For the text-containing cell, return its midpoint in [x, y] coordinate format. 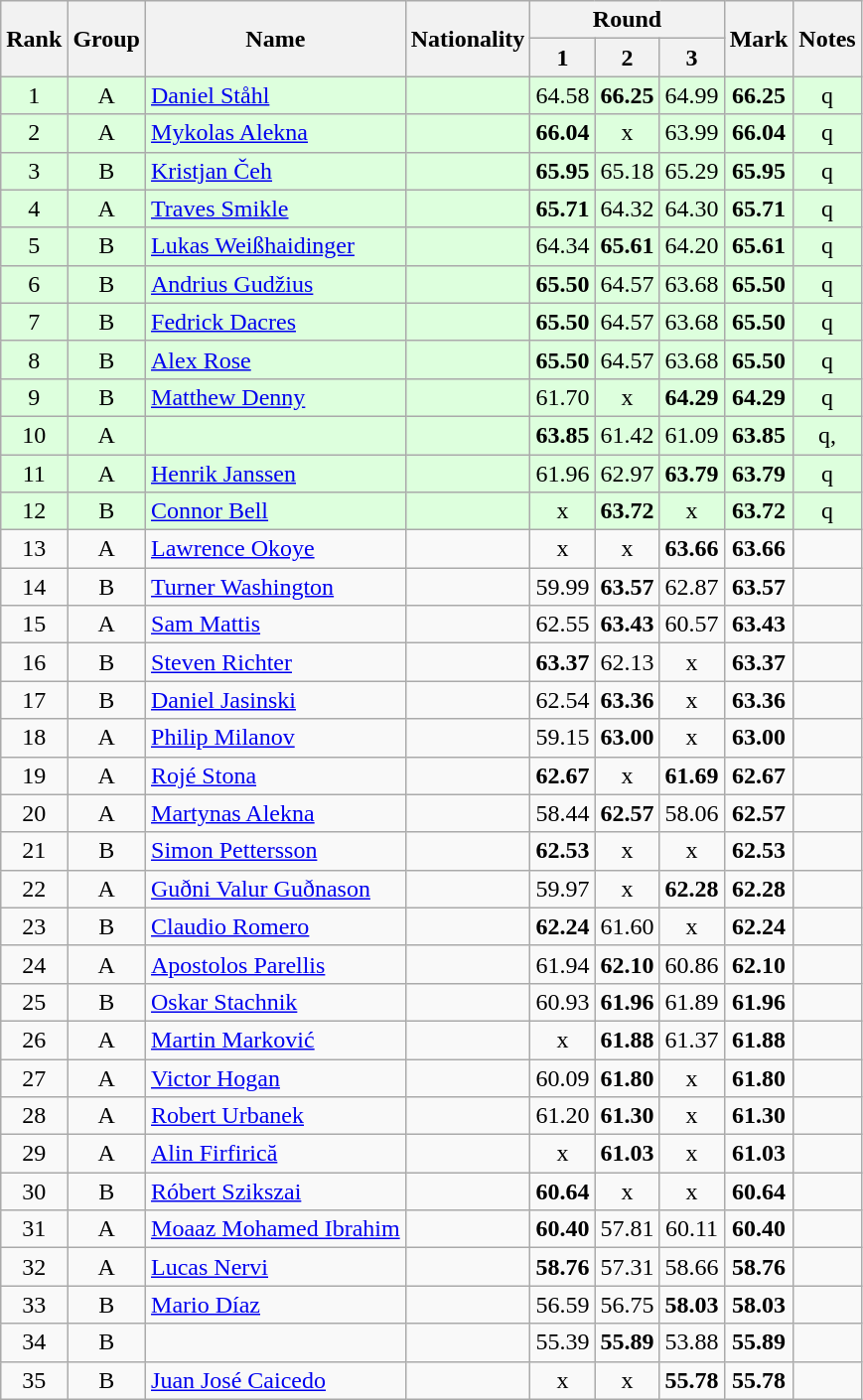
26 [34, 1040]
60.09 [562, 1077]
Martynas Alekna [276, 813]
Juan José Caicedo [276, 1380]
Rojé Stona [276, 775]
35 [34, 1380]
59.99 [562, 587]
59.97 [562, 889]
Moaaz Mohamed Ibrahim [276, 1229]
62.97 [628, 474]
8 [34, 359]
62.87 [691, 587]
31 [34, 1229]
17 [34, 700]
Lukas Weißhaidinger [276, 246]
61.70 [562, 397]
Daniel Jasinski [276, 700]
64.34 [562, 246]
9 [34, 397]
Notes [827, 39]
27 [34, 1077]
11 [34, 474]
Steven Richter [276, 662]
13 [34, 549]
7 [34, 322]
59.15 [562, 738]
64.30 [691, 209]
Andrius Gudžius [276, 284]
Rank [34, 39]
24 [34, 964]
Apostolos Parellis [276, 964]
Robert Urbanek [276, 1116]
Simon Pettersson [276, 851]
19 [34, 775]
57.31 [628, 1267]
64.58 [562, 95]
29 [34, 1154]
65.29 [691, 171]
22 [34, 889]
6 [34, 284]
30 [34, 1191]
32 [34, 1267]
33 [34, 1305]
q, [827, 435]
12 [34, 511]
28 [34, 1116]
34 [34, 1342]
Daniel Ståhl [276, 95]
61.37 [691, 1040]
Róbert Szikszai [276, 1191]
Philip Milanov [276, 738]
Mario Díaz [276, 1305]
Turner Washington [276, 587]
65.18 [628, 171]
60.93 [562, 1002]
16 [34, 662]
Guðni Valur Guðnason [276, 889]
4 [34, 209]
20 [34, 813]
56.75 [628, 1305]
Martin Marković [276, 1040]
61.09 [691, 435]
Alin Firfirică [276, 1154]
Round [628, 20]
15 [34, 625]
21 [34, 851]
Group [107, 39]
63.99 [691, 133]
64.99 [691, 95]
58.66 [691, 1267]
61.69 [691, 775]
61.94 [562, 964]
Lucas Nervi [276, 1267]
58.44 [562, 813]
62.54 [562, 700]
56.59 [562, 1305]
60.11 [691, 1229]
Henrik Janssen [276, 474]
Nationality [468, 39]
60.86 [691, 964]
Lawrence Okoye [276, 549]
62.13 [628, 662]
25 [34, 1002]
61.42 [628, 435]
57.81 [628, 1229]
Mark [759, 39]
62.55 [562, 625]
14 [34, 587]
Connor Bell [276, 511]
61.89 [691, 1002]
10 [34, 435]
Matthew Denny [276, 397]
Alex Rose [276, 359]
5 [34, 246]
55.39 [562, 1342]
Fedrick Dacres [276, 322]
64.20 [691, 246]
Kristjan Čeh [276, 171]
64.32 [628, 209]
Sam Mattis [276, 625]
Traves Smikle [276, 209]
61.60 [628, 926]
23 [34, 926]
Name [276, 39]
60.57 [691, 625]
18 [34, 738]
53.88 [691, 1342]
Oskar Stachnik [276, 1002]
58.06 [691, 813]
61.20 [562, 1116]
Victor Hogan [276, 1077]
Claudio Romero [276, 926]
Mykolas Alekna [276, 133]
